Identify which cell holds the provided text, then report its (x, y) central coordinate. 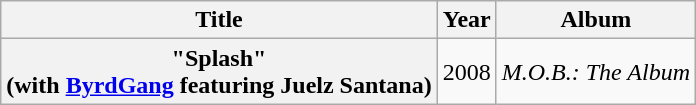
Title (219, 20)
"Splash"(with ByrdGang featuring Juelz Santana) (219, 72)
M.O.B.: The Album (596, 72)
2008 (466, 72)
Year (466, 20)
Album (596, 20)
